Extract the [X, Y] coordinate from the center of the cell holding the provided text.  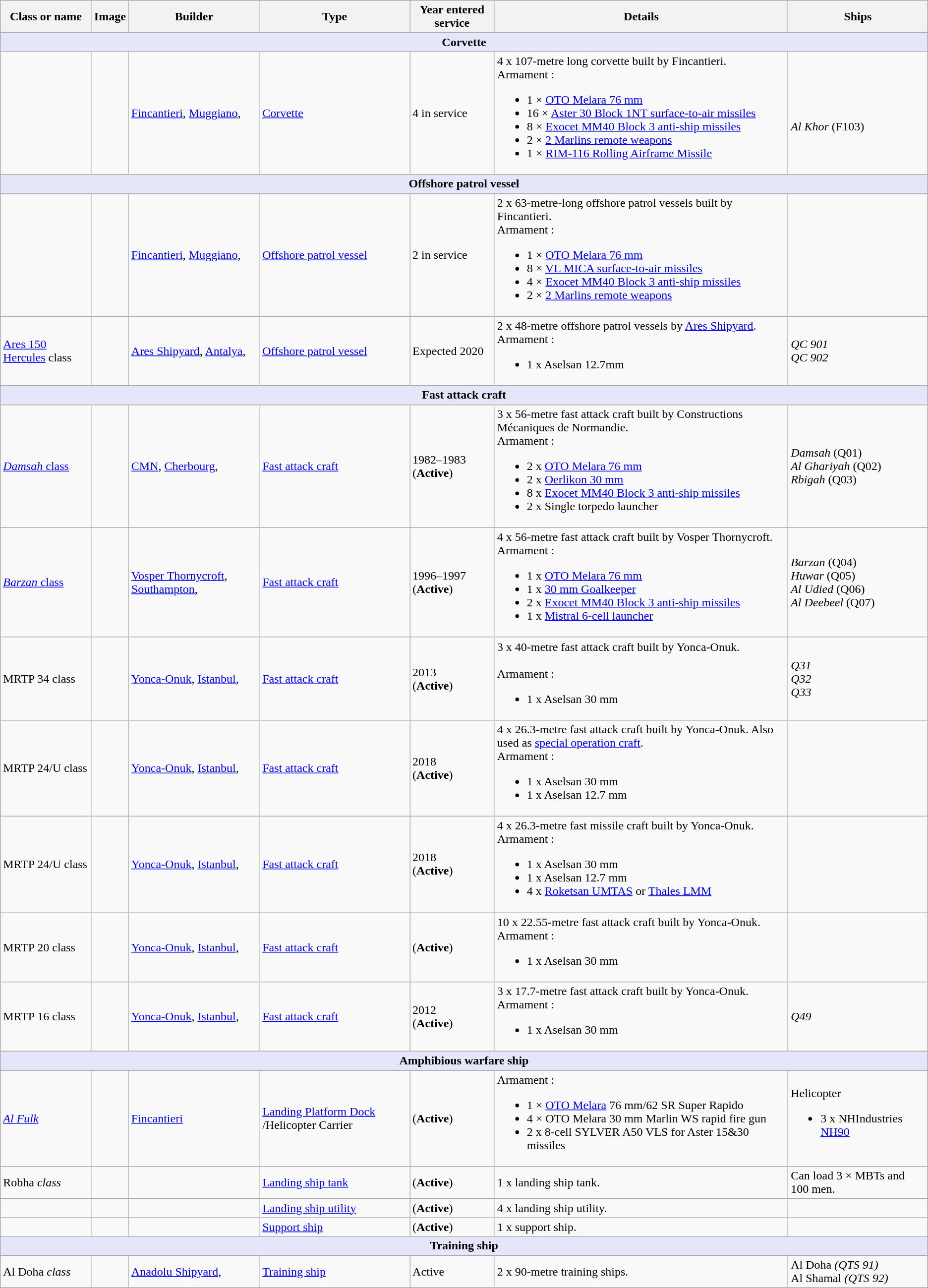
Barzan (Q04)Huwar (Q05)Al Udied (Q06)Al Deebeel (Q07) [858, 582]
Al Fulk [46, 1118]
Image [110, 17]
Amphibious warfare ship [464, 1061]
Ships [858, 17]
2 in service [452, 255]
Ares Shipyard, Antalya, [194, 351]
Damsah (Q01)Al Ghariyah (Q02)Rbigah (Q03) [858, 466]
2012(Active) [452, 1017]
MRTP 34 class [46, 678]
Active [452, 1271]
Al Khor (F103) [858, 113]
Builder [194, 17]
Anadolu Shipyard, [194, 1271]
1996–1997(Active) [452, 582]
Q31Q32Q33 [858, 678]
Vosper Thornycroft, Southampton, [194, 582]
4 x 26.3-metre fast missile craft built by Yonca-Onuk.Armament :1 x Aselsan 30 mm1 x Aselsan 12.7 mm4 x Roketsan UMTAS or Thales LMM [641, 864]
Robha class [46, 1183]
Landing ship utility [335, 1208]
Barzan class [46, 582]
Fincantieri [194, 1118]
Armament :1 × OTO Melara 76 mm/62 SR Super Rapido4 × OTO Melara 30 mm Marlin WS rapid fire gun2 x 8-cell SYLVER A50 VLS for Aster 15&30 missiles [641, 1118]
4 x landing ship utility. [641, 1208]
Year entered service [452, 17]
QC 901QC 902 [858, 351]
Al Doha (QTS 91)Al Shamal (QTS 92) [858, 1271]
Al Doha class [46, 1271]
2013(Active) [452, 678]
4 in service [452, 113]
Can load 3 × MBTs and 100 men. [858, 1183]
Helicopter3 x NHIndustries NH90 [858, 1118]
4 x 26.3-metre fast attack craft built by Yonca-Onuk. Also used as special operation craft.Armament :1 x Aselsan 30 mm1 x Aselsan 12.7 mm [641, 768]
CMN, Cherbourg, [194, 466]
2 x 48-metre offshore patrol vessels by Ares Shipyard.Armament :1 x Aselsan 12.7mm [641, 351]
3 x 40-metre fast attack craft built by Yonca-Onuk.Armament :1 x Aselsan 30 mm [641, 678]
Landing Platform Dock /Helicopter Carrier [335, 1118]
Q49 [858, 1017]
10 x 22.55-metre fast attack craft built by Yonca-Onuk.Armament :1 x Aselsan 30 mm [641, 947]
1982–1983(Active) [452, 466]
2 x 90-metre training ships. [641, 1271]
Damsah class [46, 466]
Class or name [46, 17]
1 x landing ship tank. [641, 1183]
Landing ship tank [335, 1183]
Expected 2020 [452, 351]
Details [641, 17]
MRTP 16 class [46, 1017]
Type [335, 17]
3 x 17.7-metre fast attack craft built by Yonca-Onuk.Armament :1 x Aselsan 30 mm [641, 1017]
Support ship [335, 1227]
1 x support ship. [641, 1227]
MRTP 20 class [46, 947]
Ares 150 Hercules class [46, 351]
